For the text-containing cell, return its midpoint in [x, y] coordinate format. 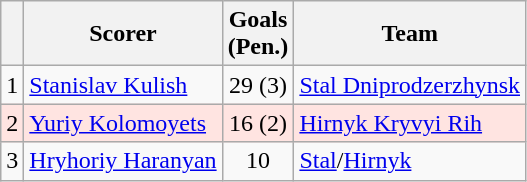
29 (3) [258, 85]
Hryhoriy Haranyan [123, 161]
Goals(Pen.) [258, 34]
16 (2) [258, 123]
Hirnyk Kryvyi Rih [410, 123]
3 [12, 161]
Yuriy Kolomoyets [123, 123]
10 [258, 161]
Stanislav Kulish [123, 85]
2 [12, 123]
Stal/Hirnyk [410, 161]
1 [12, 85]
Team [410, 34]
Stal Dniprodzerzhynsk [410, 85]
Scorer [123, 34]
